Scan for the cell matching the given text and deliver its [x, y] coordinate at center. 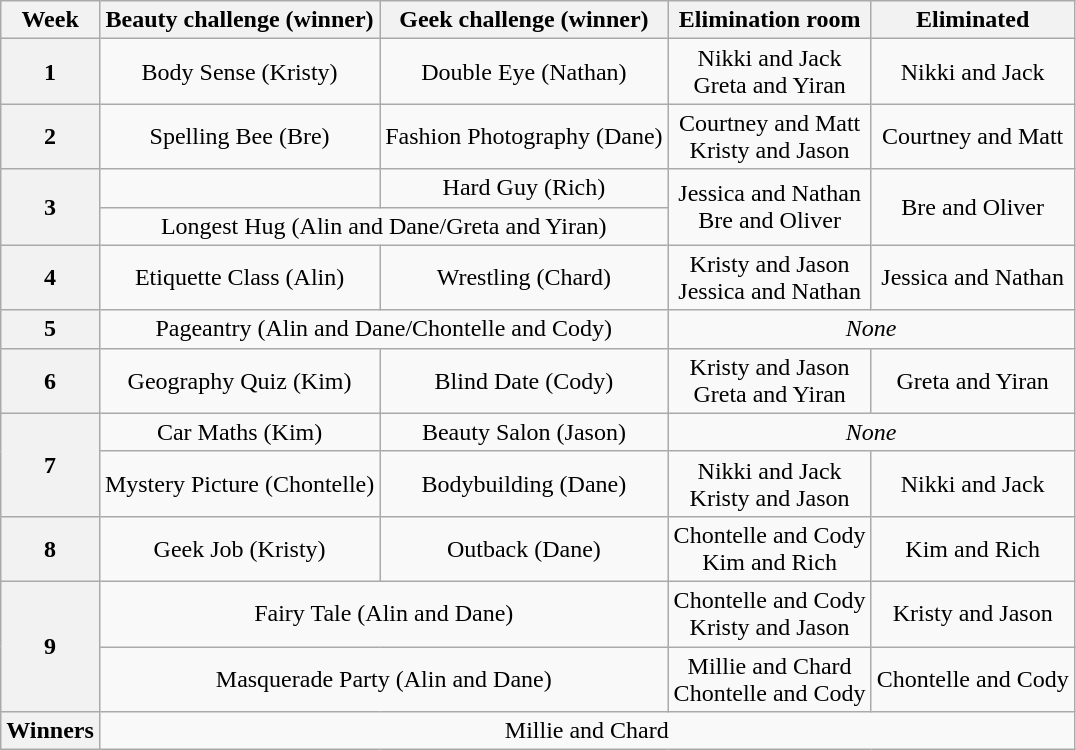
Fashion Photography (Dane) [524, 136]
Geography Quiz (Kim) [239, 380]
Nikki and JackKristy and Jason [770, 484]
Elimination room [770, 20]
Winners [50, 731]
3 [50, 207]
Beauty Salon (Jason) [524, 432]
Hard Guy (Rich) [524, 188]
Courtney and Matt [972, 136]
Fairy Tale (Alin and Dane) [384, 614]
Beauty challenge (winner) [239, 20]
Week [50, 20]
Nikki and JackGreta and Yiran [770, 72]
Millie and Chard [586, 731]
Chontelle and Cody [972, 678]
2 [50, 136]
Courtney and MattKristy and Jason [770, 136]
5 [50, 329]
Kim and Rich [972, 548]
1 [50, 72]
Body Sense (Kristy) [239, 72]
Millie and ChardChontelle and Cody [770, 678]
Geek Job (Kristy) [239, 548]
Jessica and NathanBre and Oliver [770, 207]
Eliminated [972, 20]
Longest Hug (Alin and Dane/Greta and Yiran) [384, 226]
Outback (Dane) [524, 548]
Geek challenge (winner) [524, 20]
Etiquette Class (Alin) [239, 278]
Mystery Picture (Chontelle) [239, 484]
Blind Date (Cody) [524, 380]
Jessica and Nathan [972, 278]
Bodybuilding (Dane) [524, 484]
Chontelle and CodyKristy and Jason [770, 614]
Car Maths (Kim) [239, 432]
Kristy and JasonJessica and Nathan [770, 278]
Pageantry (Alin and Dane/Chontelle and Cody) [384, 329]
Wrestling (Chard) [524, 278]
Spelling Bee (Bre) [239, 136]
Kristy and JasonGreta and Yiran [770, 380]
Greta and Yiran [972, 380]
6 [50, 380]
Chontelle and CodyKim and Rich [770, 548]
9 [50, 646]
8 [50, 548]
7 [50, 464]
Double Eye (Nathan) [524, 72]
Masquerade Party (Alin and Dane) [384, 678]
Bre and Oliver [972, 207]
Kristy and Jason [972, 614]
4 [50, 278]
